From the cell containing the given text, extract its center point as [X, Y] coordinate. 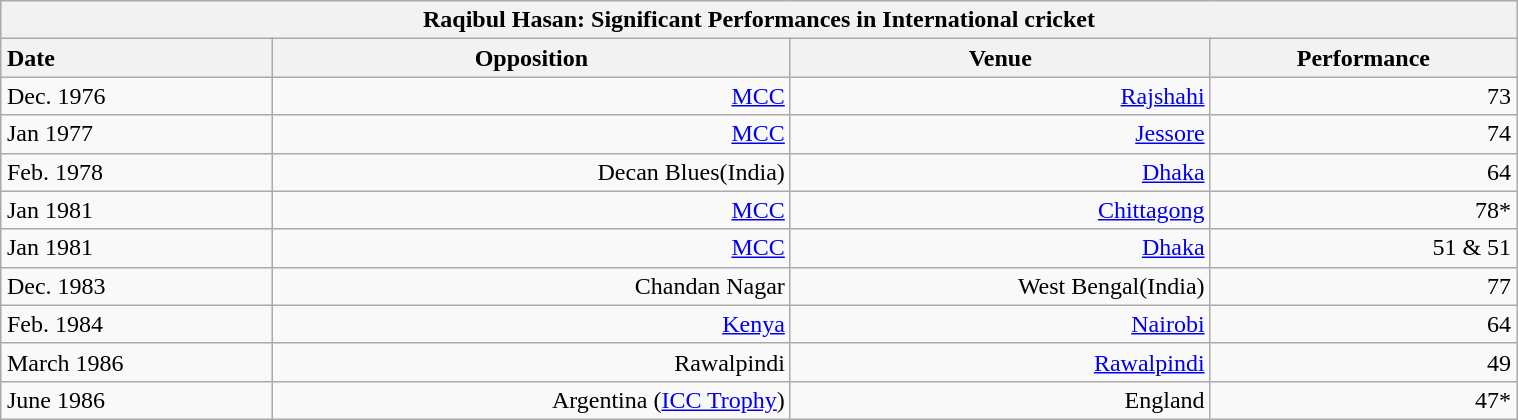
June 1986 [136, 400]
74 [1364, 134]
Chandan Nagar [531, 286]
77 [1364, 286]
Feb. 1984 [136, 324]
Kenya [531, 324]
Date [136, 58]
Dec. 1976 [136, 96]
78* [1364, 210]
Chittagong [1000, 210]
49 [1364, 362]
March 1986 [136, 362]
England [1000, 400]
Feb. 1978 [136, 172]
Venue [1000, 58]
West Bengal(India) [1000, 286]
Nairobi [1000, 324]
Opposition [531, 58]
Argentina (ICC Trophy) [531, 400]
Decan Blues(India) [531, 172]
Jan 1977 [136, 134]
51 & 51 [1364, 248]
Jessore [1000, 134]
Dec. 1983 [136, 286]
47* [1364, 400]
Performance [1364, 58]
73 [1364, 96]
Rajshahi [1000, 96]
Raqibul Hasan: Significant Performances in International cricket [758, 20]
